Capture the cell that displays the provided text and extract its (x, y) central coordinate. 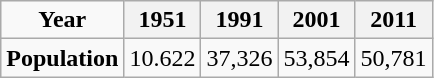
53,854 (316, 58)
2001 (316, 20)
37,326 (240, 58)
2011 (394, 20)
50,781 (394, 58)
Population (62, 58)
1951 (162, 20)
1991 (240, 20)
10.622 (162, 58)
Year (62, 20)
